Capture the cell that displays the provided text and extract its (X, Y) central coordinate. 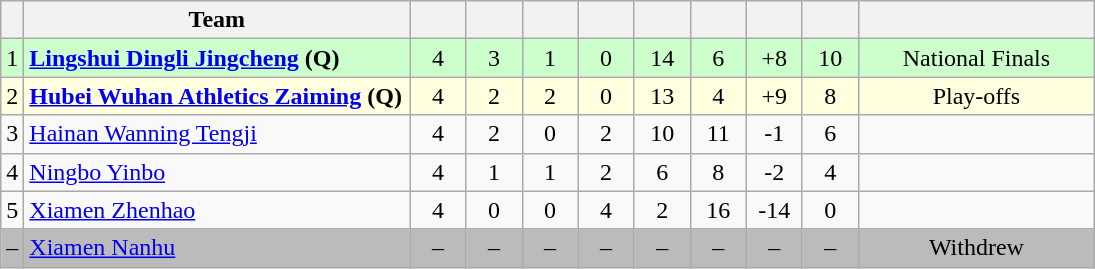
-14 (774, 210)
Xiamen Nanhu (217, 248)
-1 (774, 134)
5 (12, 210)
13 (662, 96)
16 (718, 210)
+9 (774, 96)
+8 (774, 58)
Team (217, 20)
Lingshui Dingli Jingcheng (Q) (217, 58)
National Finals (976, 58)
Xiamen Zhenhao (217, 210)
14 (662, 58)
-2 (774, 172)
11 (718, 134)
Hubei Wuhan Athletics Zaiming (Q) (217, 96)
Withdrew (976, 248)
Ningbo Yinbo (217, 172)
Hainan Wanning Tengji (217, 134)
Play-offs (976, 96)
